Find where the given text appears and provide that cell's center as [x, y] coordinate. 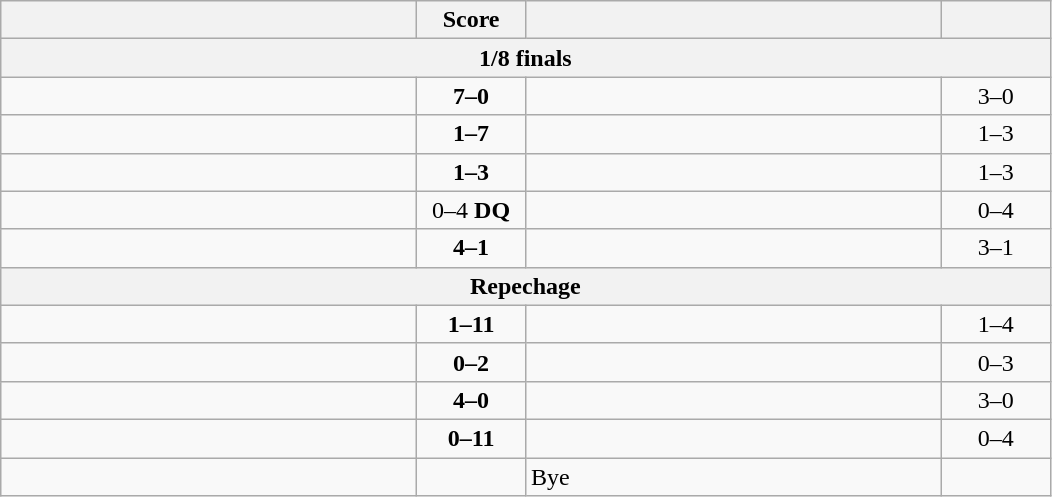
0–4 DQ [472, 210]
7–0 [472, 96]
4–0 [472, 400]
1/8 finals [526, 58]
0–3 [996, 362]
3–1 [996, 248]
4–1 [472, 248]
Score [472, 20]
1–7 [472, 134]
0–11 [472, 438]
1–11 [472, 324]
1–4 [996, 324]
Bye [733, 477]
0–2 [472, 362]
Repechage [526, 286]
